Output the (x, y) coordinate of the center of the cell containing the given text.  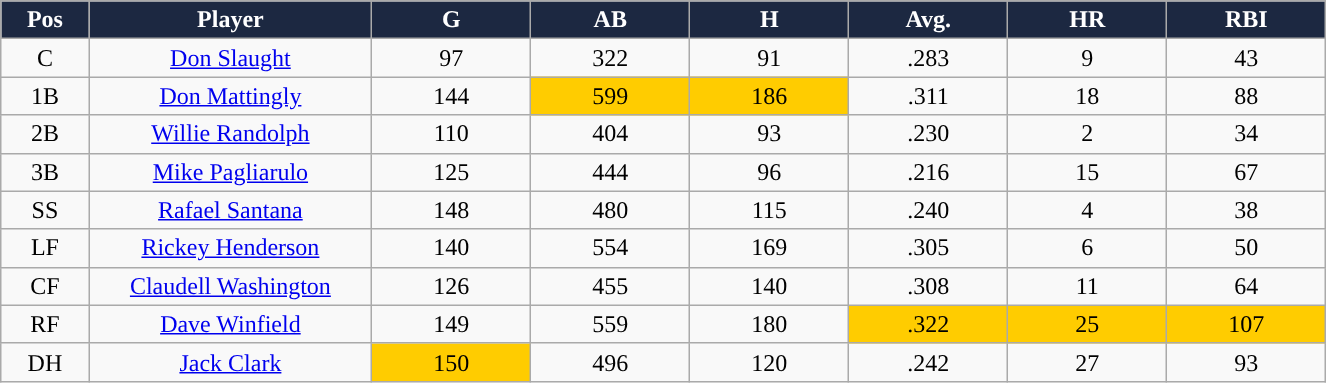
88 (1246, 96)
599 (610, 96)
.308 (928, 286)
.311 (928, 96)
.230 (928, 134)
34 (1246, 134)
96 (770, 172)
3B (45, 172)
Pos (45, 20)
2 (1088, 134)
144 (452, 96)
.283 (928, 58)
6 (1088, 248)
HR (1088, 20)
RBI (1246, 20)
115 (770, 210)
Dave Winfield (230, 324)
455 (610, 286)
.216 (928, 172)
110 (452, 134)
149 (452, 324)
G (452, 20)
Player (230, 20)
27 (1088, 362)
.242 (928, 362)
126 (452, 286)
1B (45, 96)
91 (770, 58)
43 (1246, 58)
50 (1246, 248)
LF (45, 248)
Claudell Washington (230, 286)
SS (45, 210)
64 (1246, 286)
180 (770, 324)
DH (45, 362)
Rickey Henderson (230, 248)
11 (1088, 286)
322 (610, 58)
559 (610, 324)
Rafael Santana (230, 210)
.240 (928, 210)
404 (610, 134)
Willie Randolph (230, 134)
4 (1088, 210)
38 (1246, 210)
AB (610, 20)
148 (452, 210)
Avg. (928, 20)
120 (770, 362)
.305 (928, 248)
169 (770, 248)
H (770, 20)
9 (1088, 58)
97 (452, 58)
Mike Pagliarulo (230, 172)
186 (770, 96)
15 (1088, 172)
RF (45, 324)
150 (452, 362)
2B (45, 134)
C (45, 58)
125 (452, 172)
Jack Clark (230, 362)
496 (610, 362)
444 (610, 172)
18 (1088, 96)
.322 (928, 324)
Don Slaught (230, 58)
67 (1246, 172)
Don Mattingly (230, 96)
25 (1088, 324)
CF (45, 286)
554 (610, 248)
480 (610, 210)
107 (1246, 324)
